Pinpoint the cell where the given text exists, returning its [x, y] midpoint coordinate. 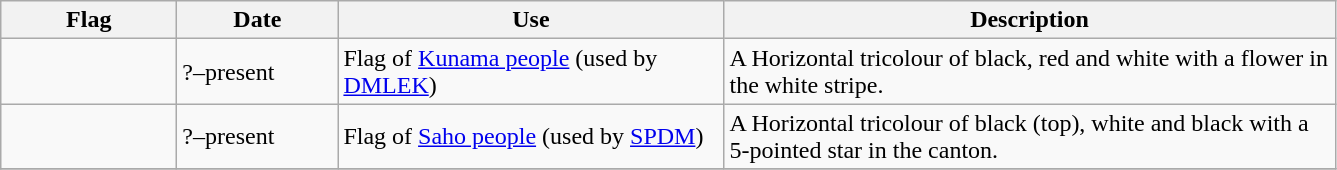
Flag [89, 20]
Date [258, 20]
A Horizontal tricolour of black (top), white and black with a 5-pointed star in the canton. [1030, 136]
Use [531, 20]
Flag of Saho people (used by SPDM) [531, 136]
Description [1030, 20]
Flag of Kunama people (used by DMLEK) [531, 72]
A Horizontal tricolour of black, red and white with a flower in the white stripe. [1030, 72]
